Search for the cell housing the specified text and yield its (x, y) center coordinate. 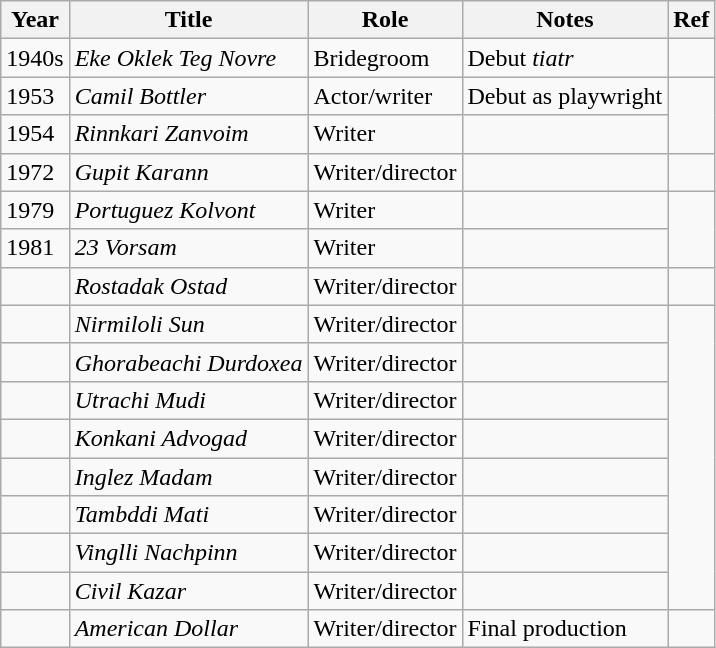
Eke Oklek Teg Novre (188, 58)
Rinnkari Zanvoim (188, 134)
1954 (35, 134)
Gupit Karann (188, 172)
Portuguez Kolvont (188, 210)
Inglez Madam (188, 477)
1940s (35, 58)
Rostadak Ostad (188, 286)
Final production (565, 629)
1979 (35, 210)
1972 (35, 172)
Ref (692, 20)
Nirmiloli Sun (188, 324)
American Dollar (188, 629)
Bridegroom (385, 58)
Title (188, 20)
Konkani Advogad (188, 438)
Ghorabeachi Durdoxea (188, 362)
Camil Bottler (188, 96)
Debut tiatr (565, 58)
Utrachi Mudi (188, 400)
Debut as playwright (565, 96)
Role (385, 20)
Civil Kazar (188, 591)
Tambddi Mati (188, 515)
1953 (35, 96)
Actor/writer (385, 96)
1981 (35, 248)
Vinglli Nachpinn (188, 553)
Notes (565, 20)
23 Vorsam (188, 248)
Year (35, 20)
